Capture the cell that displays the provided text and extract its (X, Y) central coordinate. 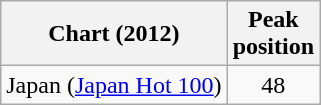
Peakposition (273, 34)
48 (273, 85)
Chart (2012) (114, 34)
Japan (Japan Hot 100) (114, 85)
